Find where the given text appears and provide that cell's center as [X, Y] coordinate. 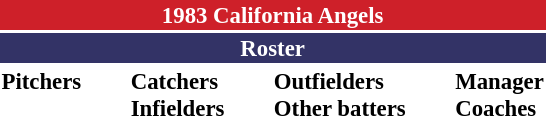
1983 California Angels [272, 15]
Roster [272, 48]
